For the text-containing cell, return its midpoint in [X, Y] coordinate format. 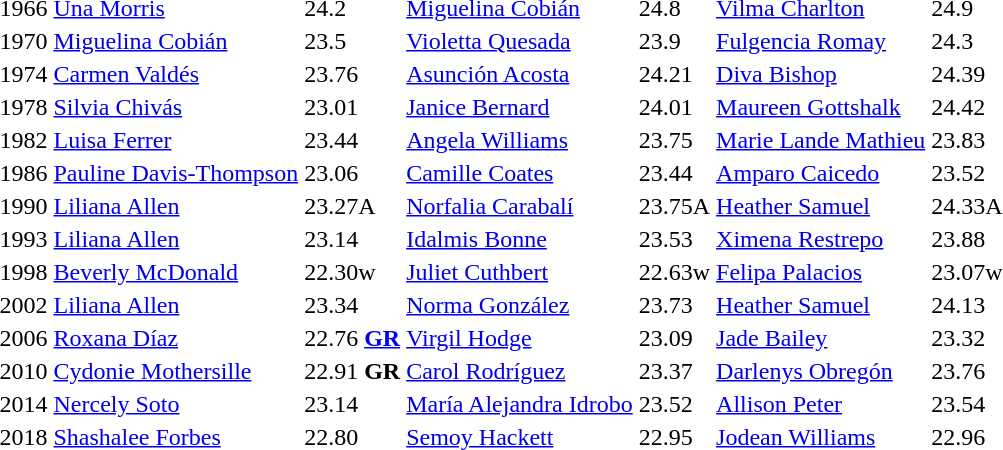
Angela Williams [520, 140]
Amparo Caicedo [821, 173]
Carol Rodríguez [520, 371]
23.09 [674, 338]
23.75A [674, 206]
23.01 [352, 107]
22.63w [674, 272]
Carmen Valdés [176, 74]
Cydonie Mothersille [176, 371]
23.75 [674, 140]
Ximena Restrepo [821, 239]
Asunción Acosta [520, 74]
Beverly McDonald [176, 272]
23.73 [674, 305]
22.30w [352, 272]
22.91 GR [352, 371]
Silvia Chivás [176, 107]
Diva Bishop [821, 74]
23.53 [674, 239]
Camille Coates [520, 173]
23.37 [674, 371]
23.76 [352, 74]
Pauline Davis-Thompson [176, 173]
Marie Lande Mathieu [821, 140]
23.27A [352, 206]
Felipa Palacios [821, 272]
Virgil Hodge [520, 338]
Norma González [520, 305]
Luisa Ferrer [176, 140]
23.34 [352, 305]
María Alejandra Idrobo [520, 404]
Maureen Gottshalk [821, 107]
24.01 [674, 107]
Janice Bernard [520, 107]
Fulgencia Romay [821, 41]
Roxana Díaz [176, 338]
Juliet Cuthbert [520, 272]
Violetta Quesada [520, 41]
Norfalia Carabalí [520, 206]
23.06 [352, 173]
23.5 [352, 41]
Miguelina Cobián [176, 41]
Darlenys Obregón [821, 371]
24.21 [674, 74]
Idalmis Bonne [520, 239]
Allison Peter [821, 404]
23.9 [674, 41]
Nercely Soto [176, 404]
22.76 GR [352, 338]
Jade Bailey [821, 338]
23.52 [674, 404]
